Extract the [x, y] coordinate from the center of the cell holding the provided text.  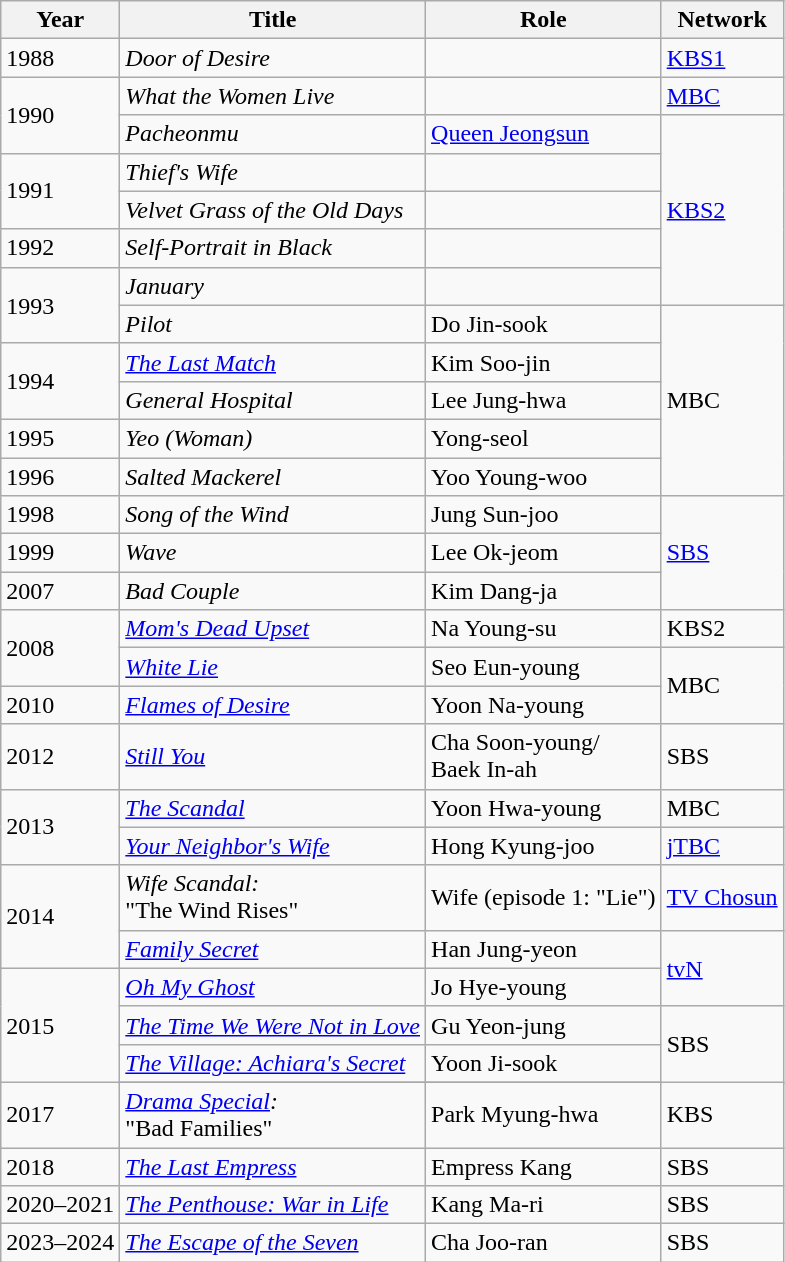
Hong Kyung-joo [544, 846]
The Last Empress [273, 1167]
2010 [60, 705]
Wife (episode 1: "Lie") [544, 898]
Yong-seol [544, 438]
2015 [60, 1025]
Cha Joo-ran [544, 1243]
The Penthouse: War in Life [273, 1205]
Title [273, 20]
2007 [60, 591]
KBS1 [722, 58]
Empress Kang [544, 1167]
Flames of Desire [273, 705]
White Lie [273, 667]
Your Neighbor's Wife [273, 846]
jTBC [722, 846]
Yoon Hwa-young [544, 808]
Salted Mackerel [273, 477]
1993 [60, 305]
Pilot [273, 324]
Still You [273, 756]
Yoo Young-woo [544, 477]
Wife Scandal:"The Wind Rises" [273, 898]
2020–2021 [60, 1205]
1998 [60, 515]
2013 [60, 827]
Lee Ok-jeom [544, 553]
Song of the Wind [273, 515]
Yoon Ji-sook [544, 1063]
2014 [60, 916]
Jo Hye-young [544, 987]
Kim Soo-jin [544, 362]
The Time We Were Not in Love [273, 1025]
Yoon Na-young [544, 705]
Drama Special:"Bad Families" [273, 1114]
1990 [60, 115]
The Scandal [273, 808]
1991 [60, 191]
1988 [60, 58]
TV Chosun [722, 898]
January [273, 286]
Han Jung-yeon [544, 949]
tvN [722, 968]
Na Young-su [544, 629]
Family Secret [273, 949]
2023–2024 [60, 1243]
Lee Jung-hwa [544, 400]
Seo Eun-young [544, 667]
Yeo (Woman) [273, 438]
Bad Couple [273, 591]
Queen Jeongsun [544, 134]
Jung Sun-joo [544, 515]
2017 [60, 1114]
1992 [60, 248]
Network [722, 20]
Kang Ma-ri [544, 1205]
1995 [60, 438]
Oh My Ghost [273, 987]
Door of Desire [273, 58]
Gu Yeon-jung [544, 1025]
2018 [60, 1167]
The Village: Achiara's Secret [273, 1063]
Self-Portrait in Black [273, 248]
Velvet Grass of the Old Days [273, 210]
2008 [60, 648]
Cha Soon-young/Baek In-ah [544, 756]
Mom's Dead Upset [273, 629]
General Hospital [273, 400]
Role [544, 20]
What the Women Live [273, 96]
Kim Dang-ja [544, 591]
Park Myung-hwa [544, 1114]
Thief's Wife [273, 172]
KBS [722, 1114]
Year [60, 20]
The Escape of the Seven [273, 1243]
Do Jin-sook [544, 324]
2012 [60, 756]
1994 [60, 381]
Wave [273, 553]
The Last Match [273, 362]
1996 [60, 477]
1999 [60, 553]
Pacheonmu [273, 134]
